For the text-containing cell, return its midpoint in [X, Y] coordinate format. 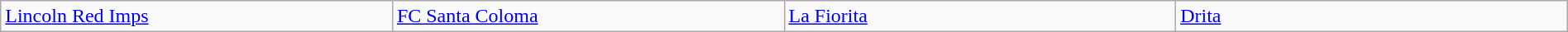
Lincoln Red Imps [197, 16]
Drita [1372, 16]
FC Santa Coloma [588, 16]
La Fiorita [980, 16]
